Return (X, Y) of the center of cell containing provided text 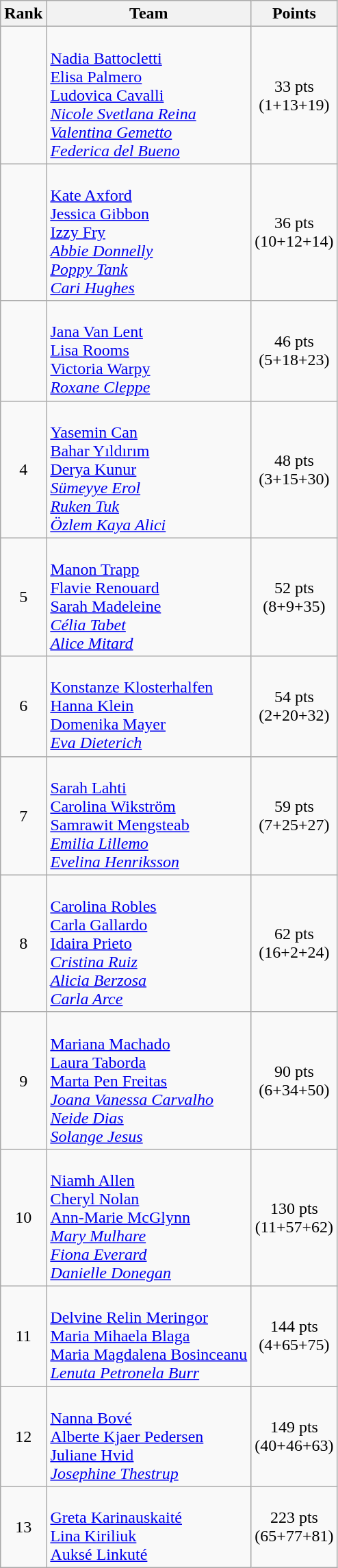
4 (23, 469)
Jana Van LentLisa RoomsVictoria WarpyRoxane Cleppe (149, 351)
130 pts(11+57+62) (294, 1217)
Rank (23, 14)
Carolina RoblesCarla GallardoIdaira PrietoCristina RuizAlicia BerzosaCarla Arce (149, 943)
149 pts(40+46+63) (294, 1436)
48 pts(3+15+30) (294, 469)
Nanna BovéAlberte Kjaer PedersenJuliane HvidJosephine Thestrup (149, 1436)
33 pts(1+13+19) (294, 95)
36 pts(10+12+14) (294, 232)
52 pts(8+9+35) (294, 597)
Team (149, 14)
12 (23, 1436)
46 pts(5+18+23) (294, 351)
8 (23, 943)
Delvine Relin MeringorMaria Mihaela BlagaMaria Magdalena BosinceanuLenuta Petronela Burr (149, 1336)
7 (23, 815)
9 (23, 1080)
Greta KarinauskaitéLina KiriliukAuksé Linkuté (149, 1528)
62 pts(16+2+24) (294, 943)
Nadia BattoclettiElisa PalmeroLudovica CavalliNicole Svetlana ReinaValentina GemettoFederica del Bueno (149, 95)
6 (23, 706)
13 (23, 1528)
Points (294, 14)
Mariana MachadoLaura TabordaMarta Pen FreitasJoana Vanessa CarvalhoNeide DiasSolange Jesus (149, 1080)
11 (23, 1336)
59 pts(7+25+27) (294, 815)
5 (23, 597)
144 pts(4+65+75) (294, 1336)
Manon TrappFlavie RenouardSarah MadeleineCélia TabetAlice Mitard (149, 597)
Sarah LahtiCarolina WikströmSamrawit MengsteabEmilia LillemoEvelina Henriksson (149, 815)
54 pts(2+20+32) (294, 706)
Niamh AllenCheryl NolanAnn-Marie McGlynnMary MulhareFiona EverardDanielle Donegan (149, 1217)
10 (23, 1217)
223 pts(65+77+81) (294, 1528)
Konstanze KlosterhalfenHanna KleinDomenika MayerEva Dieterich (149, 706)
Yasemin CanBahar YıldırımDerya KunurSümeyye ErolRuken TukÖzlem Kaya Alici (149, 469)
90 pts(6+34+50) (294, 1080)
Kate AxfordJessica GibbonIzzy FryAbbie DonnellyPoppy TankCari Hughes (149, 232)
